Return the (X, Y) coordinate for the center point of the cell that contains the specified text.  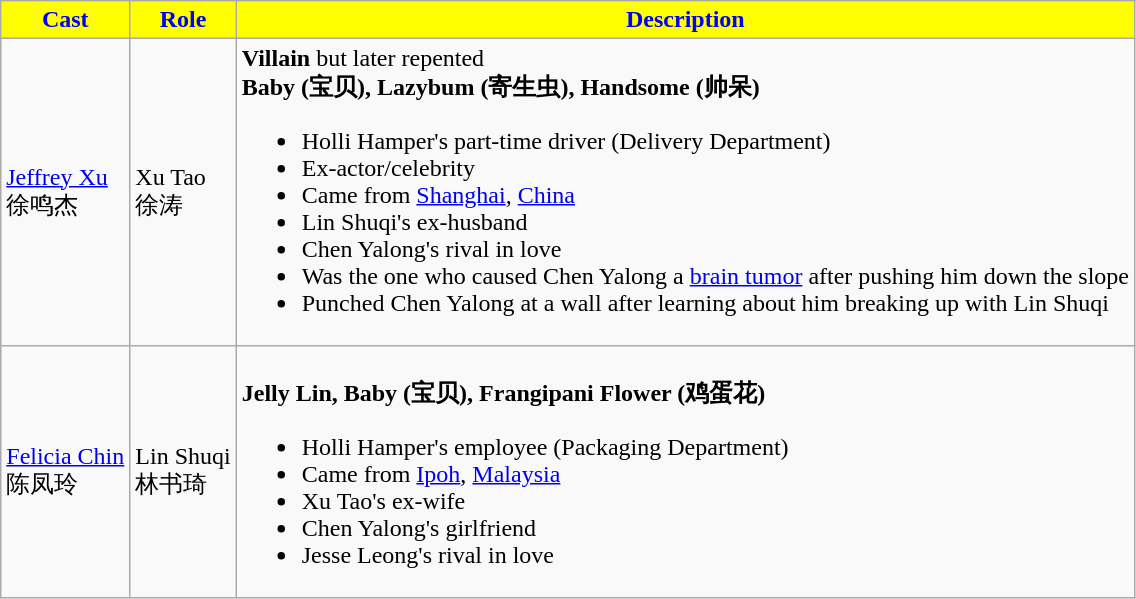
Role (183, 20)
Cast (66, 20)
Lin Shuqi 林书琦 (183, 472)
Xu Tao 徐涛 (183, 192)
Felicia Chin 陈凤玲 (66, 472)
Description (685, 20)
Jeffrey Xu 徐鸣杰 (66, 192)
